For the text-containing cell, return its midpoint in [x, y] coordinate format. 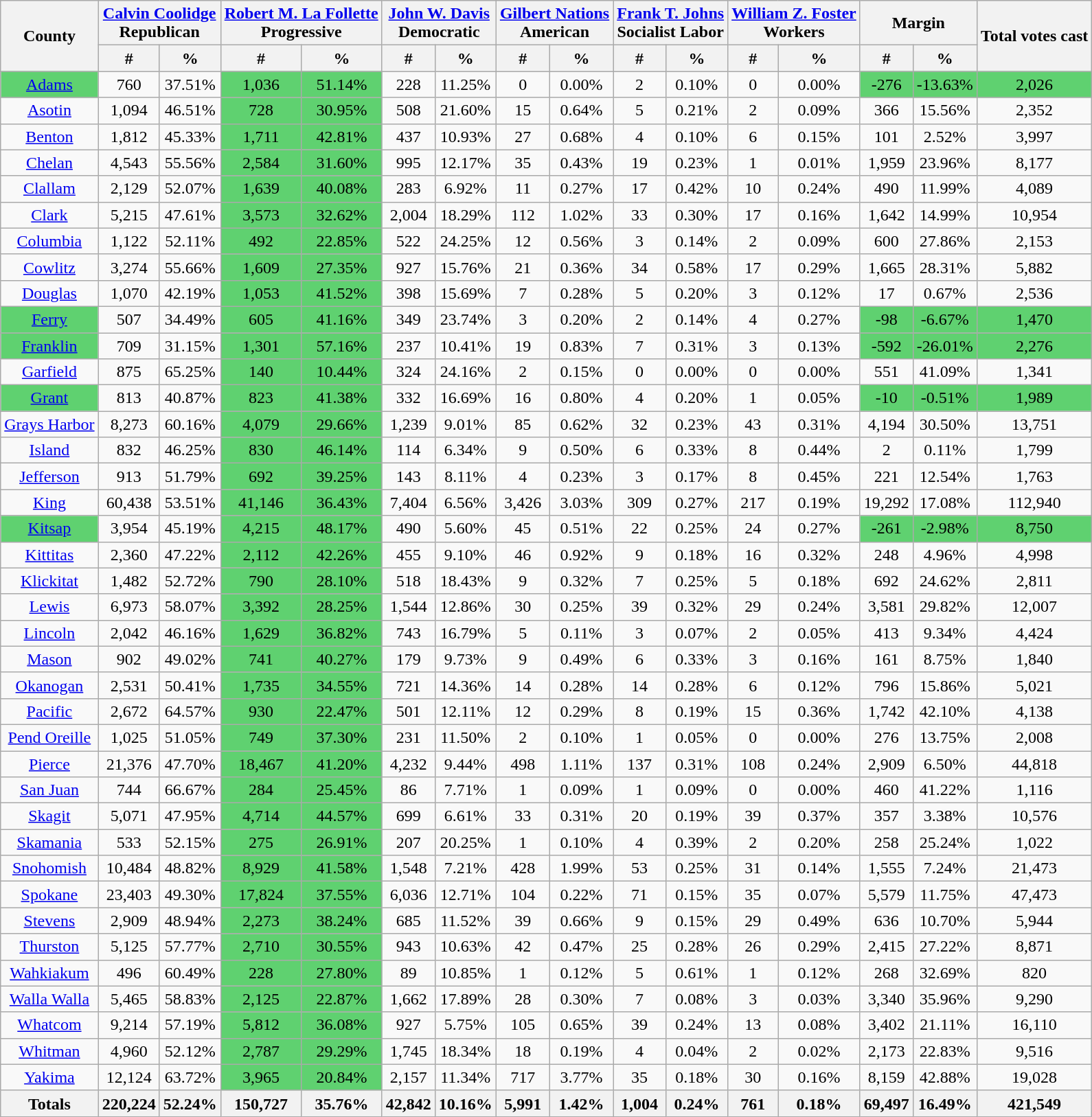
35.96% [945, 999]
Pend Oreille [49, 737]
Clark [49, 215]
60.49% [190, 973]
21 [523, 267]
3.38% [945, 816]
Wahkiakum [49, 973]
324 [408, 372]
0.43% [581, 163]
15.56% [945, 111]
2,710 [261, 947]
413 [886, 633]
332 [408, 398]
0.01% [819, 163]
3,274 [129, 267]
823 [261, 398]
3.77% [581, 1077]
11 [523, 189]
0.68% [581, 137]
1.11% [581, 764]
6,036 [408, 895]
46.14% [342, 450]
27.22% [945, 947]
685 [408, 921]
41.20% [342, 764]
902 [129, 659]
42,842 [408, 1103]
Frank T. JohnsSocialist Labor [670, 23]
Jefferson [49, 476]
31.60% [342, 163]
-26.01% [945, 345]
5,071 [129, 816]
14.36% [466, 685]
0.58% [696, 267]
12.54% [945, 476]
1,665 [886, 267]
47.95% [190, 816]
0.03% [819, 999]
53.51% [190, 503]
15.69% [466, 293]
Totals [49, 1103]
2,536 [1034, 293]
42.81% [342, 137]
0.80% [581, 398]
35.76% [342, 1103]
11.99% [945, 189]
37.55% [342, 895]
600 [886, 241]
Garfield [49, 372]
Asotin [49, 111]
276 [886, 737]
-10 [886, 398]
Lincoln [49, 633]
47.61% [190, 215]
39.25% [342, 476]
24 [753, 529]
41.16% [342, 319]
2,273 [261, 921]
699 [408, 816]
8,871 [1034, 947]
89 [408, 973]
9,290 [1034, 999]
2,157 [408, 1077]
4,998 [1034, 555]
9.73% [466, 659]
21.60% [466, 111]
31 [753, 868]
Lewis [49, 607]
47.70% [190, 764]
1,763 [1034, 476]
717 [523, 1077]
104 [523, 895]
11.75% [945, 895]
0.67% [945, 293]
21,473 [1034, 868]
30.95% [342, 111]
5,215 [129, 215]
24.62% [945, 581]
0.65% [581, 1025]
51.05% [190, 737]
3,997 [1034, 137]
0.66% [581, 921]
1,711 [261, 137]
County [49, 36]
760 [129, 84]
3,402 [886, 1025]
Stevens [49, 921]
65.25% [190, 372]
28 [523, 999]
1,735 [261, 685]
11.25% [466, 84]
508 [408, 111]
2,531 [129, 685]
Robert M. La FolletteProgressive [301, 23]
Adams [49, 84]
1,989 [1034, 398]
2,042 [129, 633]
41.09% [945, 372]
1,840 [1034, 659]
10.44% [342, 372]
48.17% [342, 529]
10.93% [466, 137]
Walla Walla [49, 999]
830 [261, 450]
16,110 [1034, 1025]
1,301 [261, 345]
48.82% [190, 868]
813 [129, 398]
Snohomish [49, 868]
Grays Harbor [49, 424]
105 [523, 1025]
1,070 [129, 293]
1,812 [129, 137]
101 [886, 137]
17.08% [945, 503]
51.14% [342, 84]
4,543 [129, 163]
455 [408, 555]
1,609 [261, 267]
2,360 [129, 555]
Columbia [49, 241]
4.96% [945, 555]
-276 [886, 84]
398 [408, 293]
18,467 [261, 764]
421,549 [1034, 1103]
8,750 [1034, 529]
34 [639, 267]
13.75% [945, 737]
3,340 [886, 999]
4,714 [261, 816]
46.51% [190, 111]
1,482 [129, 581]
7.21% [466, 868]
0.61% [696, 973]
31.15% [190, 345]
44,818 [1034, 764]
Klickitat [49, 581]
551 [886, 372]
55.56% [190, 163]
34.49% [190, 319]
3,581 [886, 607]
18.43% [466, 581]
1,639 [261, 189]
21,376 [129, 764]
207 [408, 842]
0.42% [696, 189]
150,727 [261, 1103]
9,516 [1034, 1051]
790 [261, 581]
4,079 [261, 424]
-261 [886, 529]
47.22% [190, 555]
5,944 [1034, 921]
179 [408, 659]
2,415 [886, 947]
32.69% [945, 973]
41.38% [342, 398]
52.07% [190, 189]
-2.98% [945, 529]
Total votes cast [1034, 36]
20.84% [342, 1077]
Pacific [49, 711]
52.72% [190, 581]
820 [1034, 973]
18.34% [466, 1051]
12,007 [1034, 607]
18.29% [466, 215]
51.79% [190, 476]
10,484 [129, 868]
23,403 [129, 895]
284 [261, 790]
0.17% [696, 476]
636 [886, 921]
52.11% [190, 241]
Spokane [49, 895]
55.66% [190, 267]
2,125 [261, 999]
522 [408, 241]
37.51% [190, 84]
507 [129, 319]
0.51% [581, 529]
41.52% [342, 293]
10 [753, 189]
12.86% [466, 607]
57.16% [342, 345]
5,882 [1034, 267]
46.25% [190, 450]
1,742 [886, 711]
85 [523, 424]
58.83% [190, 999]
40.87% [190, 398]
2,276 [1034, 345]
832 [129, 450]
943 [408, 947]
9.44% [466, 764]
1,094 [129, 111]
6.50% [945, 764]
5,465 [129, 999]
10.70% [945, 921]
460 [886, 790]
Okanogan [49, 685]
8.75% [945, 659]
Skamania [49, 842]
10.16% [466, 1103]
728 [261, 111]
1.42% [581, 1103]
1,025 [129, 737]
1,799 [1034, 450]
60.16% [190, 424]
0.56% [581, 241]
428 [523, 868]
268 [886, 973]
41.58% [342, 868]
45.19% [190, 529]
10.85% [466, 973]
1,004 [639, 1103]
Cowlitz [49, 267]
46 [523, 555]
1,122 [129, 241]
15.86% [945, 685]
5.75% [466, 1025]
4,089 [1034, 189]
709 [129, 345]
22 [639, 529]
25.24% [945, 842]
27 [523, 137]
Yakima [49, 1077]
Calvin CoolidgeRepublican [159, 23]
8,177 [1034, 163]
1,662 [408, 999]
Whitman [49, 1051]
10.63% [466, 947]
875 [129, 372]
38.24% [342, 921]
17,824 [261, 895]
William Z. FosterWorkers [794, 23]
71 [639, 895]
4,424 [1034, 633]
13,751 [1034, 424]
10.41% [466, 345]
Ferry [49, 319]
357 [886, 816]
-0.51% [945, 398]
29.66% [342, 424]
25 [639, 947]
9.10% [466, 555]
796 [886, 685]
283 [408, 189]
30.55% [342, 947]
2,173 [886, 1051]
231 [408, 737]
0.64% [581, 111]
0.02% [819, 1051]
137 [639, 764]
11.52% [466, 921]
2,811 [1034, 581]
-13.63% [945, 84]
22.47% [342, 711]
12.17% [466, 163]
27.35% [342, 267]
913 [129, 476]
1,629 [261, 633]
2,584 [261, 163]
5,812 [261, 1025]
4,138 [1034, 711]
53 [639, 868]
8,929 [261, 868]
9.34% [945, 633]
26 [753, 947]
112,940 [1034, 503]
Kittitas [49, 555]
114 [408, 450]
1,341 [1034, 372]
1,022 [1034, 842]
32.62% [342, 215]
0.13% [819, 345]
Skagit [49, 816]
9.01% [466, 424]
6,973 [129, 607]
30.50% [945, 424]
1,544 [408, 607]
533 [129, 842]
Thurston [49, 947]
29.29% [342, 1051]
16.49% [945, 1103]
498 [523, 764]
50.41% [190, 685]
12,124 [129, 1077]
0.44% [819, 450]
1,555 [886, 868]
45.33% [190, 137]
19,028 [1034, 1077]
2,672 [129, 711]
496 [129, 973]
140 [261, 372]
6.34% [466, 450]
501 [408, 711]
42.26% [342, 555]
0.45% [819, 476]
57.19% [190, 1025]
58.07% [190, 607]
492 [261, 241]
217 [753, 503]
49.30% [190, 895]
16.69% [466, 398]
40.27% [342, 659]
6.56% [466, 503]
22.87% [342, 999]
42.19% [190, 293]
23.74% [466, 319]
5,125 [129, 947]
-592 [886, 345]
Gilbert NationsAmerican [554, 23]
18 [523, 1051]
2,352 [1034, 111]
366 [886, 111]
Island [49, 450]
29.82% [945, 607]
3,392 [261, 607]
3.03% [581, 503]
Franklin [49, 345]
60,438 [129, 503]
23.96% [945, 163]
1,642 [886, 215]
36.43% [342, 503]
46.16% [190, 633]
Pierce [49, 764]
7.71% [466, 790]
0.47% [581, 947]
5,021 [1034, 685]
4,194 [886, 424]
2,153 [1034, 241]
44.57% [342, 816]
28.10% [342, 581]
16.79% [466, 633]
Kitsap [49, 529]
2,129 [129, 189]
13 [753, 1025]
721 [408, 685]
Chelan [49, 163]
14.99% [945, 215]
3,426 [523, 503]
28.25% [342, 607]
518 [408, 581]
26.91% [342, 842]
0.21% [696, 111]
42 [523, 947]
25.45% [342, 790]
0.04% [696, 1051]
20 [639, 816]
63.72% [190, 1077]
4,960 [129, 1051]
112 [523, 215]
349 [408, 319]
11.50% [466, 737]
34.55% [342, 685]
12.71% [466, 895]
49.02% [190, 659]
995 [408, 163]
2,787 [261, 1051]
San Juan [49, 790]
22.85% [342, 241]
2,004 [408, 215]
7.24% [945, 868]
66.67% [190, 790]
1,239 [408, 424]
42.10% [945, 711]
41.22% [945, 790]
Mason [49, 659]
45 [523, 529]
6.92% [466, 189]
Margin [918, 23]
36.82% [342, 633]
0.50% [581, 450]
5.60% [466, 529]
0.37% [819, 816]
2.52% [945, 137]
1,116 [1034, 790]
1,959 [886, 163]
Grant [49, 398]
143 [408, 476]
19,292 [886, 503]
2,026 [1034, 84]
1,470 [1034, 319]
41,146 [261, 503]
0.22% [581, 895]
6.61% [466, 816]
2,112 [261, 555]
Benton [49, 137]
108 [753, 764]
744 [129, 790]
86 [408, 790]
3,573 [261, 215]
5,579 [886, 895]
36.08% [342, 1025]
1,548 [408, 868]
275 [261, 842]
-98 [886, 319]
8,273 [129, 424]
220,224 [129, 1103]
1.99% [581, 868]
69,497 [886, 1103]
237 [408, 345]
27.86% [945, 241]
7,404 [408, 503]
28.31% [945, 267]
2,008 [1034, 737]
24.16% [466, 372]
258 [886, 842]
8.11% [466, 476]
4,215 [261, 529]
1,745 [408, 1051]
605 [261, 319]
221 [886, 476]
1,036 [261, 84]
24.25% [466, 241]
57.77% [190, 947]
42.88% [945, 1077]
3,954 [129, 529]
22.83% [945, 1051]
52.12% [190, 1051]
21.11% [945, 1025]
5,991 [523, 1103]
309 [639, 503]
47,473 [1034, 895]
48.94% [190, 921]
12.11% [466, 711]
-6.67% [945, 319]
17.89% [466, 999]
64.57% [190, 711]
930 [261, 711]
1.02% [581, 215]
15.76% [466, 267]
741 [261, 659]
Whatcom [49, 1025]
King [49, 503]
9,214 [129, 1025]
761 [753, 1103]
0.39% [696, 842]
Douglas [49, 293]
40.08% [342, 189]
749 [261, 737]
743 [408, 633]
161 [886, 659]
John W. DavisDemocratic [439, 23]
52.15% [190, 842]
0.92% [581, 555]
4,232 [408, 764]
1,053 [261, 293]
0.62% [581, 424]
52.24% [190, 1103]
32 [639, 424]
437 [408, 137]
37.30% [342, 737]
3,965 [261, 1077]
10,954 [1034, 215]
8,159 [886, 1077]
11.34% [466, 1077]
Clallam [49, 189]
43 [753, 424]
27.80% [342, 973]
0.83% [581, 345]
10,576 [1034, 816]
248 [886, 555]
20.25% [466, 842]
